Search for the cell housing the specified text and yield its (X, Y) center coordinate. 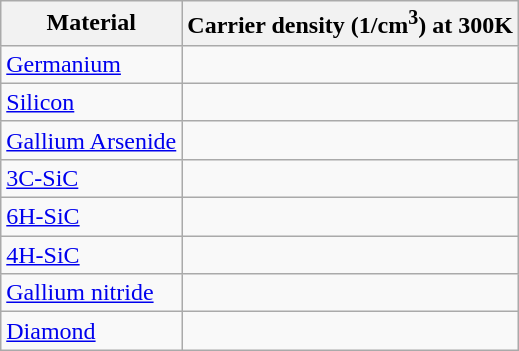
Germanium (92, 64)
3C-SiC (92, 178)
Gallium nitride (92, 293)
Silicon (92, 102)
Carrier density (1/cm3) at 300K (350, 24)
Material (92, 24)
4H-SiC (92, 255)
6H-SiC (92, 217)
Diamond (92, 331)
Gallium Arsenide (92, 140)
